Extract the [x, y] coordinate from the center of the cell holding the provided text.  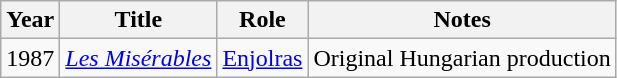
Original Hungarian production [462, 58]
Role [262, 20]
Enjolras [262, 58]
1987 [30, 58]
Notes [462, 20]
Year [30, 20]
Les Misérables [138, 58]
Title [138, 20]
